Detect which cell encompasses the target text, then output its (X, Y) center coordinate. 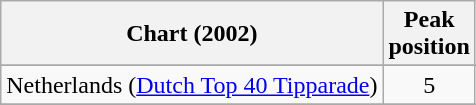
5 (429, 85)
Peakposition (429, 34)
Netherlands (Dutch Top 40 Tipparade) (192, 85)
Chart (2002) (192, 34)
